Extract the (x, y) coordinate from the center of the cell holding the provided text.  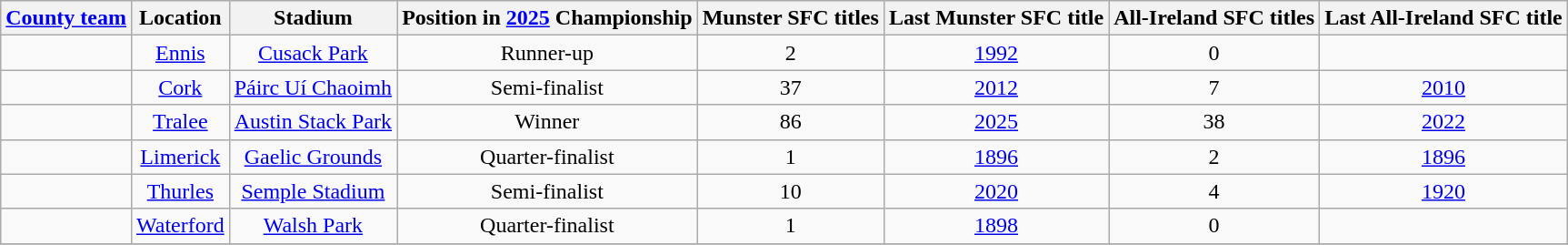
Páirc Uí Chaoimh (313, 87)
Position in 2025 Championship (547, 18)
1920 (1443, 191)
Location (180, 18)
2025 (996, 122)
Ennis (180, 53)
Last Munster SFC title (996, 18)
Cork (180, 87)
Runner-up (547, 53)
Munster SFC titles (791, 18)
County team (66, 18)
Gaelic Grounds (313, 157)
Walsh Park (313, 226)
Limerick (180, 157)
1898 (996, 226)
Thurles (180, 191)
Tralee (180, 122)
Stadium (313, 18)
7 (1214, 87)
Waterford (180, 226)
Austin Stack Park (313, 122)
2010 (1443, 87)
2012 (996, 87)
1992 (996, 53)
2020 (996, 191)
10 (791, 191)
Cusack Park (313, 53)
4 (1214, 191)
Semple Stadium (313, 191)
37 (791, 87)
38 (1214, 122)
86 (791, 122)
Last All-Ireland SFC title (1443, 18)
All-Ireland SFC titles (1214, 18)
Winner (547, 122)
2022 (1443, 122)
